Provide the (X, Y) coordinate of the cell's center where the given text is located.  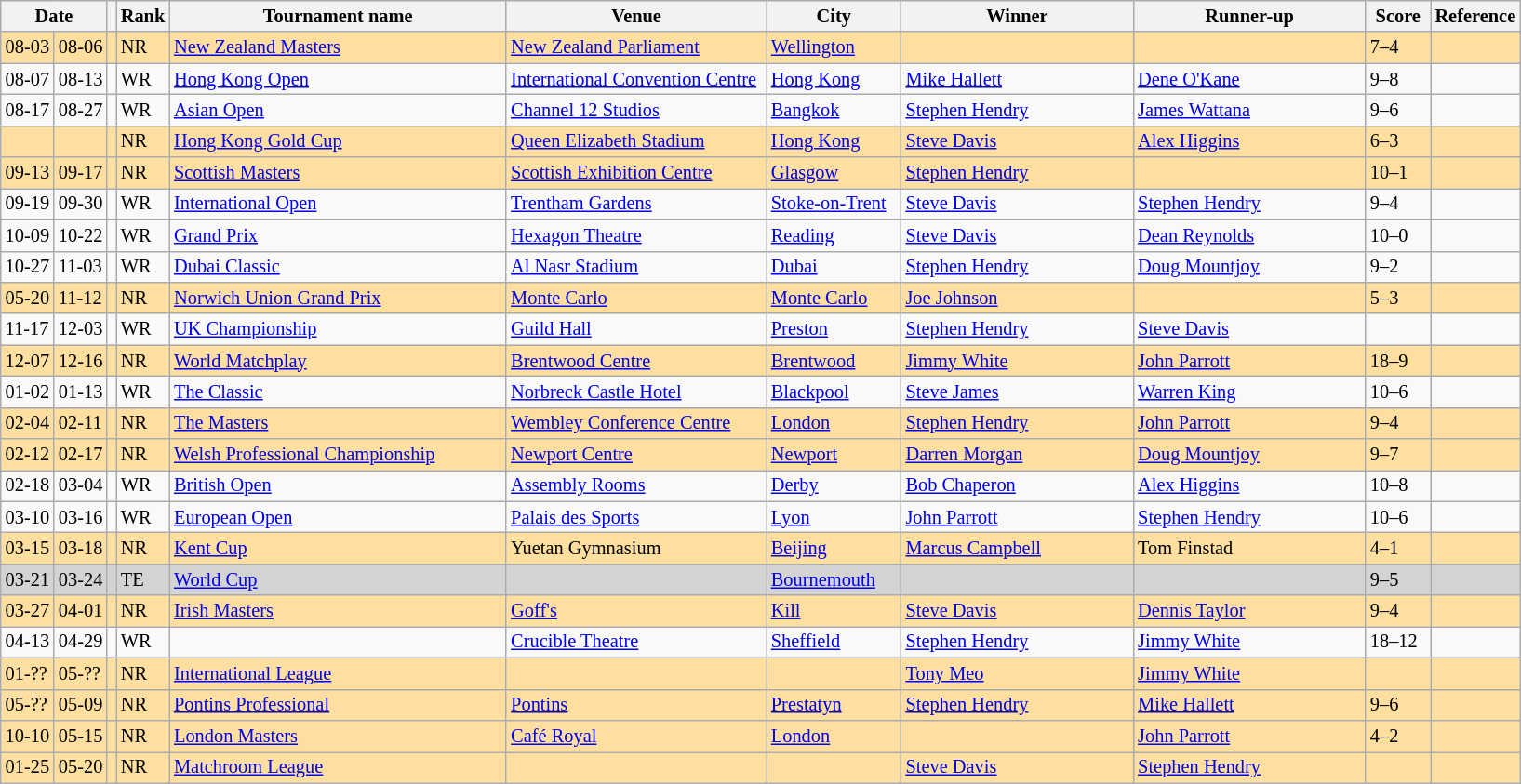
The Masters (338, 423)
International League (338, 673)
Matchroom League (338, 767)
Rank (143, 16)
Scottish Exhibition Centre (636, 173)
Date (54, 16)
09-13 (28, 173)
Wembley Conference Centre (636, 423)
Norwich Union Grand Prix (338, 298)
Stoke-on-Trent (834, 204)
World Matchplay (338, 361)
Al Nasr Stadium (636, 267)
03-18 (80, 548)
Derby (834, 485)
9–7 (1398, 455)
05-09 (80, 705)
Norbreck Castle Hotel (636, 392)
Asian Open (338, 110)
Dennis Taylor (1249, 611)
Venue (636, 16)
08-17 (28, 110)
08-03 (28, 47)
Warren King (1249, 392)
9–5 (1398, 579)
02-04 (28, 423)
British Open (338, 485)
01-25 (28, 767)
12-16 (80, 361)
Irish Masters (338, 611)
4–1 (1398, 548)
Palais des Sports (636, 517)
11-17 (28, 329)
08-07 (28, 79)
10–8 (1398, 485)
04-29 (80, 642)
9–2 (1398, 267)
Brentwood (834, 361)
Sheffield (834, 642)
Dean Reynolds (1249, 235)
Reference (1475, 16)
Yuetan Gymnasium (636, 548)
Crucible Theatre (636, 642)
02-17 (80, 455)
City (834, 16)
01-13 (80, 392)
Runner-up (1249, 16)
UK Championship (338, 329)
03-10 (28, 517)
World Cup (338, 579)
James Wattana (1249, 110)
Hong Kong Gold Cup (338, 141)
Kill (834, 611)
02-11 (80, 423)
Dubai Classic (338, 267)
International Open (338, 204)
10-22 (80, 235)
Preston (834, 329)
New Zealand Masters (338, 47)
04-01 (80, 611)
Dubai (834, 267)
01-?? (28, 673)
TE (143, 579)
18–9 (1398, 361)
Channel 12 Studios (636, 110)
9–8 (1398, 79)
03-21 (28, 579)
7–4 (1398, 47)
Tom Finstad (1249, 548)
02-12 (28, 455)
Hong Kong Open (338, 79)
10-10 (28, 736)
Reading (834, 235)
03-16 (80, 517)
Queen Elizabeth Stadium (636, 141)
12-07 (28, 361)
10-09 (28, 235)
Hexagon Theatre (636, 235)
Prestatyn (834, 705)
10–0 (1398, 235)
03-24 (80, 579)
Wellington (834, 47)
04-13 (28, 642)
03-27 (28, 611)
Welsh Professional Championship (338, 455)
Newport (834, 455)
05-15 (80, 736)
Joe Johnson (1018, 298)
03-04 (80, 485)
Trentham Gardens (636, 204)
Steve James (1018, 392)
4–2 (1398, 736)
Pontins Professional (338, 705)
Winner (1018, 16)
6–3 (1398, 141)
Marcus Campbell (1018, 548)
Guild Hall (636, 329)
Lyon (834, 517)
Beijing (834, 548)
11-12 (80, 298)
Scottish Masters (338, 173)
Dene O'Kane (1249, 79)
10-27 (28, 267)
New Zealand Parliament (636, 47)
Kent Cup (338, 548)
Brentwood Centre (636, 361)
18–12 (1398, 642)
08-06 (80, 47)
Score (1398, 16)
09-30 (80, 204)
Tournament name (338, 16)
Bangkok (834, 110)
Glasgow (834, 173)
12-03 (80, 329)
Assembly Rooms (636, 485)
Blackpool (834, 392)
Tony Meo (1018, 673)
European Open (338, 517)
02-18 (28, 485)
International Convention Centre (636, 79)
08-13 (80, 79)
10–1 (1398, 173)
Bob Chaperon (1018, 485)
The Classic (338, 392)
09-19 (28, 204)
Grand Prix (338, 235)
08-27 (80, 110)
Goff's (636, 611)
03-15 (28, 548)
Newport Centre (636, 455)
Bournemouth (834, 579)
01-02 (28, 392)
Darren Morgan (1018, 455)
Café Royal (636, 736)
09-17 (80, 173)
5–3 (1398, 298)
11-03 (80, 267)
London Masters (338, 736)
Pontins (636, 705)
